Search for the cell housing the specified text and yield its [X, Y] center coordinate. 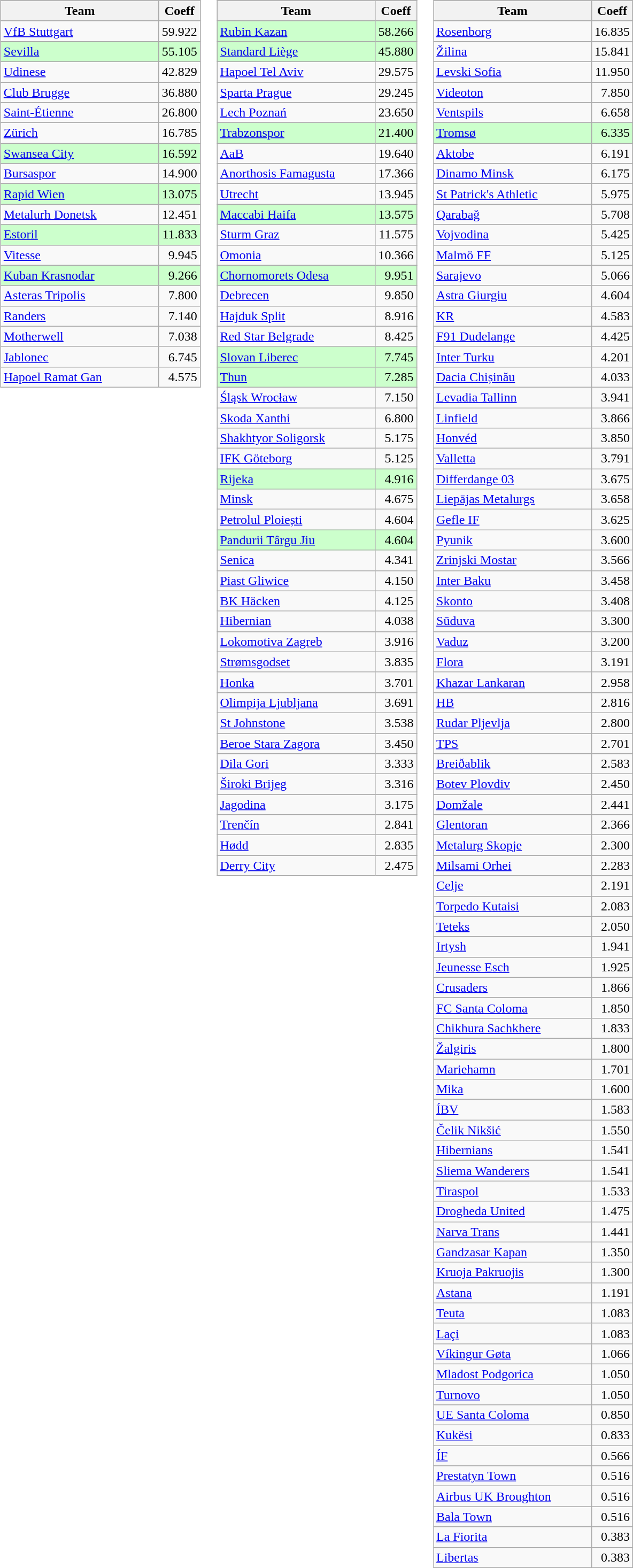
3.675 [613, 479]
Bala Town [512, 1517]
Slovan Liberec [296, 357]
Levadia Tallinn [512, 397]
ÍF [512, 1456]
Drogheda United [512, 1211]
10.366 [396, 255]
Dinamo Minsk [512, 174]
Teuta [512, 1313]
4.033 [613, 377]
Metalurg Skopje [512, 845]
Skonto [512, 601]
13.575 [396, 214]
2.800 [613, 723]
Trenčín [296, 825]
6.800 [396, 418]
2.050 [613, 926]
11.575 [396, 235]
Petrolul Ploiești [296, 520]
Śląsk Wrocław [296, 397]
Valletta [512, 459]
3.200 [613, 642]
Rubin Kazan [296, 31]
AaB [296, 153]
3.408 [613, 601]
2.583 [613, 764]
Airbus UK Broughton [512, 1496]
Domžale [512, 805]
Breiðablik [512, 764]
BK Häcken [296, 601]
1.866 [613, 987]
3.691 [396, 702]
2.083 [613, 906]
Hødd [296, 845]
0.566 [613, 1456]
42.829 [180, 72]
La Fiorita [512, 1537]
1.925 [613, 967]
Utrecht [296, 194]
2.366 [613, 825]
2.816 [613, 702]
6.191 [613, 153]
VfB Stuttgart [80, 31]
9.850 [396, 296]
Mariehamn [512, 1069]
Liepājas Metalurgs [512, 499]
1.583 [613, 1110]
26.800 [180, 113]
Zrinjski Mostar [512, 560]
Sarajevo [512, 275]
55.105 [180, 51]
2.191 [613, 886]
Čelik Nikšić [512, 1130]
Omonia [296, 255]
Asteras Tripolis [80, 296]
1.300 [613, 1272]
Senica [296, 560]
Anorthosis Famagusta [296, 174]
19.640 [396, 153]
Teteks [512, 926]
Thun [296, 377]
11.833 [180, 235]
1.600 [613, 1090]
45.880 [396, 51]
3.333 [396, 764]
Levski Sofia [512, 72]
0.850 [613, 1415]
Qarabağ [512, 214]
3.450 [396, 744]
Swansea City [80, 153]
2.475 [396, 866]
Tromsø [512, 133]
5.066 [613, 275]
2.835 [396, 845]
Videoton [512, 92]
2.958 [613, 682]
Metalurh Donetsk [80, 214]
4.575 [180, 377]
2.450 [613, 784]
Estoril [80, 235]
7.745 [396, 357]
St Patrick's Athletic [512, 194]
3.835 [396, 662]
7.285 [396, 377]
Maccabi Haifa [296, 214]
12.451 [180, 214]
Inter Baku [512, 581]
Sevilla [80, 51]
Astana [512, 1293]
Hibernians [512, 1150]
Khazar Lankaran [512, 682]
Botev Plovdiv [512, 784]
Sliema Wanderers [512, 1171]
1.850 [613, 1008]
Kukësi [512, 1435]
Aktobe [512, 153]
58.266 [396, 31]
Rapid Wien [80, 194]
1.191 [613, 1293]
Irtysh [512, 947]
3.538 [396, 723]
2.300 [613, 845]
Milsami Orhei [512, 866]
4.583 [613, 316]
5.708 [613, 214]
6.175 [613, 174]
Standard Liège [296, 51]
7.140 [180, 316]
1.701 [613, 1069]
1.941 [613, 947]
ÍBV [512, 1110]
3.300 [613, 621]
Astra Giurgiu [512, 296]
3.600 [613, 540]
HB [512, 702]
21.400 [396, 133]
3.658 [613, 499]
4.916 [396, 479]
8.425 [396, 336]
4.675 [396, 499]
Torpedo Kutaisi [512, 906]
Glentoran [512, 825]
Flora [512, 662]
Sūduva [512, 621]
Club Brugge [80, 92]
1.550 [613, 1130]
KR [512, 316]
Randers [80, 316]
Široki Brijeg [296, 784]
Crusaders [512, 987]
3.701 [396, 682]
2.841 [396, 825]
F91 Dudelange [512, 336]
Saint-Étienne [80, 113]
3.175 [396, 805]
Red Star Belgrade [296, 336]
13.075 [180, 194]
UE Santa Coloma [512, 1415]
Hajduk Split [296, 316]
Jablonec [80, 357]
4.341 [396, 560]
Hapoel Ramat Gan [80, 377]
Žilina [512, 51]
Dila Gori [296, 764]
Kruoja Pakruojis [512, 1272]
Ventspils [512, 113]
6.658 [613, 113]
Rijeka [296, 479]
59.922 [180, 31]
Narva Trans [512, 1232]
7.150 [396, 397]
1.350 [613, 1252]
Piast Gliwice [296, 581]
Jeunesse Esch [512, 967]
Chornomorets Odesa [296, 275]
6.335 [613, 133]
Vaduz [512, 642]
Libertas [512, 1557]
2.283 [613, 866]
Honka [296, 682]
Gandzasar Kapan [512, 1252]
Sparta Prague [296, 92]
Inter Turku [512, 357]
Strømsgodset [296, 662]
6.745 [180, 357]
Mladost Podgorica [512, 1374]
29.575 [396, 72]
Vitesse [80, 255]
9.945 [180, 255]
Jagodina [296, 805]
2.441 [613, 805]
3.191 [613, 662]
3.916 [396, 642]
36.880 [180, 92]
3.791 [613, 459]
TPS [512, 744]
11.950 [613, 72]
Mika [512, 1090]
3.316 [396, 784]
Linfield [512, 418]
Žalgiris [512, 1048]
Derry City [296, 866]
Pyunik [512, 540]
1.833 [613, 1028]
Motherwell [80, 336]
16.592 [180, 153]
23.650 [396, 113]
13.945 [396, 194]
Lech Poznań [296, 113]
Gefle IF [512, 520]
3.566 [613, 560]
Víkingur Gøta [512, 1354]
Prestatyn Town [512, 1476]
1.475 [613, 1211]
Zürich [80, 133]
8.916 [396, 316]
2.701 [613, 744]
Shakhtyor Soligorsk [296, 438]
9.266 [180, 275]
FC Santa Coloma [512, 1008]
Vojvodina [512, 235]
16.785 [180, 133]
Sturm Graz [296, 235]
7.800 [180, 296]
Skoda Xanthi [296, 418]
3.458 [613, 581]
14.900 [180, 174]
Tiraspol [512, 1191]
St Johnstone [296, 723]
1.533 [613, 1191]
1.800 [613, 1048]
7.850 [613, 92]
17.366 [396, 174]
Debrecen [296, 296]
Celje [512, 886]
Bursaspor [80, 174]
15.841 [613, 51]
3.866 [613, 418]
0.833 [613, 1435]
Olimpija Ljubljana [296, 702]
5.175 [396, 438]
4.150 [396, 581]
Differdange 03 [512, 479]
Malmö FF [512, 255]
Hapoel Tel Aviv [296, 72]
29.245 [396, 92]
9.951 [396, 275]
Rosenborg [512, 31]
7.038 [180, 336]
Udinese [80, 72]
3.850 [613, 438]
Laçi [512, 1333]
4.201 [613, 357]
Kuban Krasnodar [80, 275]
Trabzonspor [296, 133]
3.625 [613, 520]
5.975 [613, 194]
4.125 [396, 601]
1.066 [613, 1354]
Hibernian [296, 621]
Dacia Chișinău [512, 377]
Turnovo [512, 1395]
Honvéd [512, 438]
16.835 [613, 31]
1.441 [613, 1232]
Lokomotiva Zagreb [296, 642]
4.425 [613, 336]
Rudar Pljevlja [512, 723]
Beroe Stara Zagora [296, 744]
4.038 [396, 621]
5.425 [613, 235]
IFK Göteborg [296, 459]
Pandurii Târgu Jiu [296, 540]
Chikhura Sachkhere [512, 1028]
Minsk [296, 499]
3.941 [613, 397]
